From the cell containing the given text, extract its center point as (x, y) coordinate. 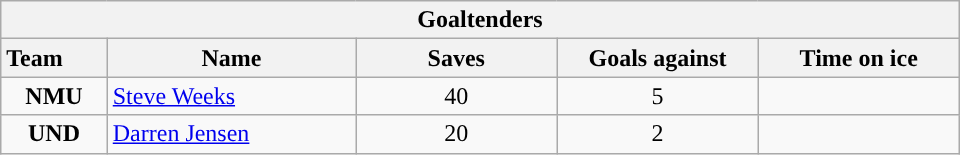
NMU (54, 96)
Team (54, 58)
Darren Jensen (232, 134)
Goaltenders (480, 20)
Steve Weeks (232, 96)
Name (232, 58)
UND (54, 134)
Time on ice (858, 58)
20 (456, 134)
40 (456, 96)
2 (658, 134)
5 (658, 96)
Goals against (658, 58)
Saves (456, 58)
